Return the [x, y] coordinate for the center point of the cell that contains the specified text.  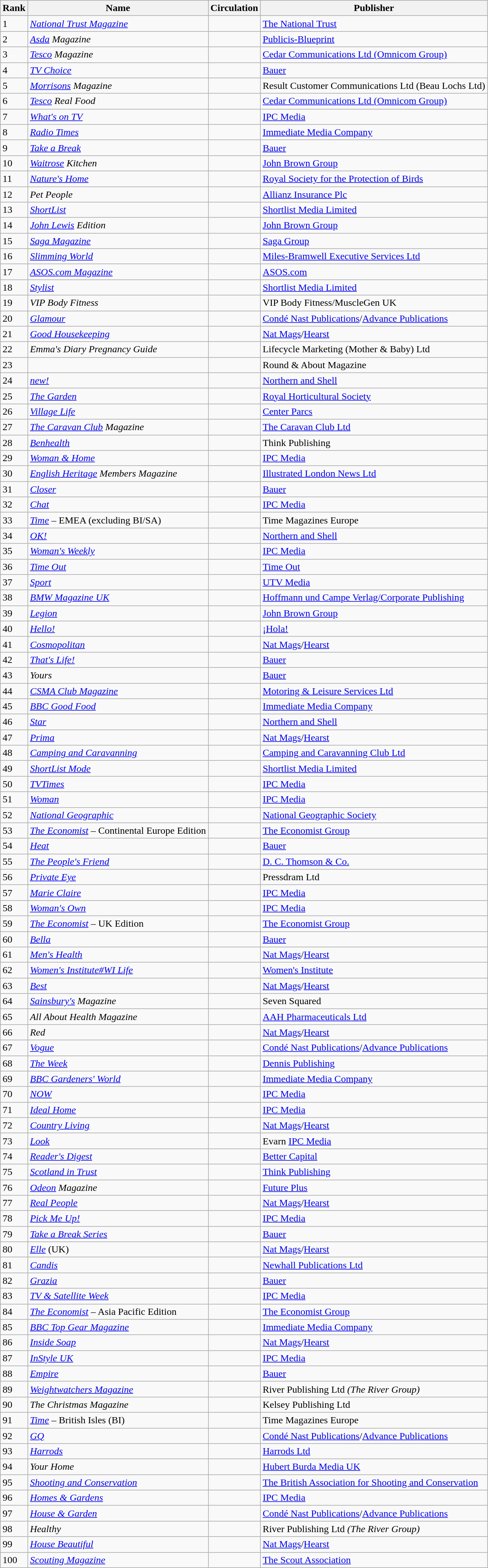
AAH Pharmaceuticals Ltd [374, 1017]
Publicis-Blueprint [374, 39]
49 [14, 769]
5 [14, 86]
Shooting and Conservation [118, 1482]
Take a Break Series [118, 1234]
26 [14, 411]
VIP Body Fitness [118, 303]
Men's Health [118, 955]
Grazia [118, 1281]
The Scout Association [374, 1560]
Pressdram Ltd [374, 877]
48 [14, 753]
Rank [14, 8]
42 [14, 660]
Women's Institute#WI Life [118, 970]
72 [14, 1125]
UTV Media [374, 582]
67 [14, 1048]
Motoring & Leisure Services Ltd [374, 691]
24 [14, 380]
87 [14, 1358]
TVTimes [118, 784]
Candis [118, 1265]
45 [14, 707]
69 [14, 1079]
81 [14, 1265]
Heat [118, 846]
National Trust Magazine [118, 24]
BBC Gardeners' World [118, 1079]
GQ [118, 1435]
Woman's Own [118, 908]
35 [14, 551]
Country Living [118, 1125]
57 [14, 892]
40 [14, 629]
2 [14, 39]
Cosmopolitan [118, 644]
Prima [118, 738]
100 [14, 1560]
Weightwatchers Magazine [118, 1389]
41 [14, 644]
96 [14, 1498]
NOW [118, 1094]
VIP Body Fitness/MuscleGen UK [374, 303]
Homes & Gardens [118, 1498]
Woman [118, 799]
44 [14, 691]
Round & About Magazine [374, 365]
83 [14, 1296]
85 [14, 1327]
House & Garden [118, 1513]
Miles-Bramwell Executive Services Ltd [374, 256]
The Garden [118, 396]
Future Plus [374, 1188]
Chat [118, 505]
55 [14, 861]
51 [14, 799]
28 [14, 442]
7 [14, 117]
Evarn IPC Media [374, 1141]
Scouting Magazine [118, 1560]
Bella [118, 939]
18 [14, 287]
ShortList Mode [118, 769]
Empire [118, 1374]
Inside Soap [118, 1343]
99 [14, 1544]
60 [14, 939]
62 [14, 970]
Harrods Ltd [374, 1451]
House Beautiful [118, 1544]
Ideal Home [118, 1110]
Odeon Magazine [118, 1188]
12 [14, 194]
98 [14, 1529]
CSMA Club Magazine [118, 691]
19 [14, 303]
68 [14, 1063]
Royal Horticultural Society [374, 396]
58 [14, 908]
95 [14, 1482]
Allianz Insurance Plc [374, 194]
Pet People [118, 194]
34 [14, 536]
The Caravan Club Magazine [118, 427]
The Week [118, 1063]
31 [14, 489]
Village Life [118, 411]
16 [14, 256]
93 [14, 1451]
Asda Magazine [118, 39]
BBC Top Gear Magazine [118, 1327]
D. C. Thomson & Co. [374, 861]
53 [14, 830]
Center Parcs [374, 411]
ShortList [118, 210]
43 [14, 675]
Kelsey Publishing Ltd [374, 1405]
The Christmas Magazine [118, 1405]
Best [118, 986]
82 [14, 1281]
Legion [118, 613]
80 [14, 1250]
Benhealth [118, 442]
Healthy [118, 1529]
The Caravan Club Ltd [374, 427]
21 [14, 334]
14 [14, 225]
Good Housekeeping [118, 334]
Glamour [118, 318]
75 [14, 1172]
Time – EMEA (excluding BI/SA) [118, 520]
39 [14, 613]
Tesco Magazine [118, 55]
Hubert Burda Media UK [374, 1467]
Waitrose Kitchen [118, 163]
National Geographic [118, 815]
11 [14, 179]
70 [14, 1094]
Name [118, 8]
71 [14, 1110]
The Economist – UK Edition [118, 923]
English Heritage Members Magazine [118, 474]
79 [14, 1234]
Morrisons Magazine [118, 86]
20 [14, 318]
Saga Magazine [118, 241]
Newhall Publications Ltd [374, 1265]
Woman & Home [118, 458]
46 [14, 722]
86 [14, 1343]
Time – British Isles (BI) [118, 1420]
63 [14, 986]
23 [14, 365]
Slimming World [118, 256]
That's Life! [118, 660]
Result Customer Communications Ltd (Beau Lochs Ltd) [374, 86]
Scotland in Trust [118, 1172]
TV Choice [118, 70]
Sainsbury's Magazine [118, 1001]
Red [118, 1032]
Illustrated London News Ltd [374, 474]
Reader's Digest [118, 1156]
13 [14, 210]
What's on TV [118, 117]
All About Health Magazine [118, 1017]
33 [14, 520]
Tesco Real Food [118, 101]
new! [118, 380]
Circulation [234, 8]
36 [14, 567]
8 [14, 132]
ASOS.com Magazine [118, 272]
Closer [118, 489]
Stylist [118, 287]
¡Hola! [374, 629]
Royal Society for the Protection of Birds [374, 179]
88 [14, 1374]
Lifecycle Marketing (Mother & Baby) Ltd [374, 349]
Emma's Diary Pregnancy Guide [118, 349]
73 [14, 1141]
Hoffmann und Campe Verlag/Corporate Publishing [374, 598]
John Lewis Edition [118, 225]
9 [14, 148]
The Economist – Continental Europe Edition [118, 830]
Women's Institute [374, 970]
TV & Satellite Week [118, 1296]
47 [14, 738]
Marie Claire [118, 892]
The Economist – Asia Pacific Edition [118, 1312]
78 [14, 1219]
Dennis Publishing [374, 1063]
6 [14, 101]
Nature's Home [118, 179]
The British Association for Shooting and Conservation [374, 1482]
37 [14, 582]
66 [14, 1032]
Private Eye [118, 877]
Star [118, 722]
92 [14, 1435]
Your Home [118, 1467]
BMW Magazine UK [118, 598]
BBC Good Food [118, 707]
84 [14, 1312]
52 [14, 815]
32 [14, 505]
Elle (UK) [118, 1250]
Hello! [118, 629]
56 [14, 877]
64 [14, 1001]
30 [14, 474]
22 [14, 349]
17 [14, 272]
38 [14, 598]
Radio Times [118, 132]
89 [14, 1389]
65 [14, 1017]
59 [14, 923]
Yours [118, 675]
Look [118, 1141]
Sport [118, 582]
76 [14, 1188]
Take a Break [118, 148]
Harrods [118, 1451]
94 [14, 1467]
61 [14, 955]
4 [14, 70]
Seven Squared [374, 1001]
10 [14, 163]
Camping and Caravanning Club Ltd [374, 753]
Vogue [118, 1048]
90 [14, 1405]
1 [14, 24]
54 [14, 846]
ASOS.com [374, 272]
3 [14, 55]
Saga Group [374, 241]
77 [14, 1203]
Publisher [374, 8]
National Geographic Society [374, 815]
50 [14, 784]
15 [14, 241]
Woman's Weekly [118, 551]
OK! [118, 536]
91 [14, 1420]
The People's Friend [118, 861]
The National Trust [374, 24]
97 [14, 1513]
27 [14, 427]
InStyle UK [118, 1358]
Camping and Caravanning [118, 753]
25 [14, 396]
Pick Me Up! [118, 1219]
Better Capital [374, 1156]
74 [14, 1156]
Real People [118, 1203]
29 [14, 458]
